Search for the cell housing the specified text and yield its (X, Y) center coordinate. 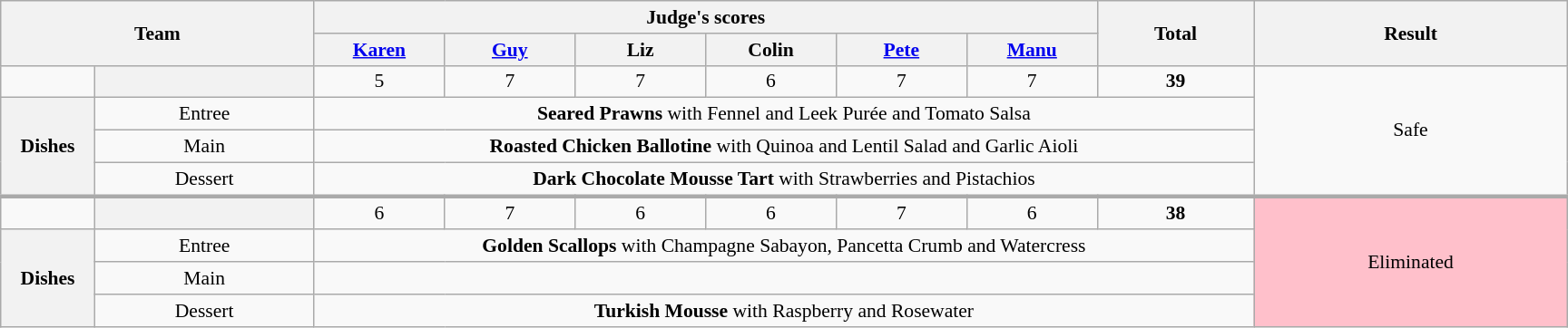
Team (158, 33)
Liz (641, 50)
Judge's scores (706, 17)
Eliminated (1410, 261)
Turkish Mousse with Raspberry and Rosewater (784, 311)
Guy (510, 50)
Manu (1032, 50)
Colin (771, 50)
Pete (901, 50)
Safe (1410, 130)
38 (1176, 212)
Roasted Chicken Ballotine with Quinoa and Lentil Salad and Garlic Aioli (784, 147)
5 (379, 82)
Golden Scallops with Champagne Sabayon, Pancetta Crumb and Watercress (784, 246)
Result (1410, 33)
Total (1176, 33)
Karen (379, 50)
39 (1176, 82)
Dark Chocolate Mousse Tart with Strawberries and Pistachios (784, 179)
Seared Prawns with Fennel and Leek Purée and Tomato Salsa (784, 114)
